Return [x, y] of the center of cell containing provided text 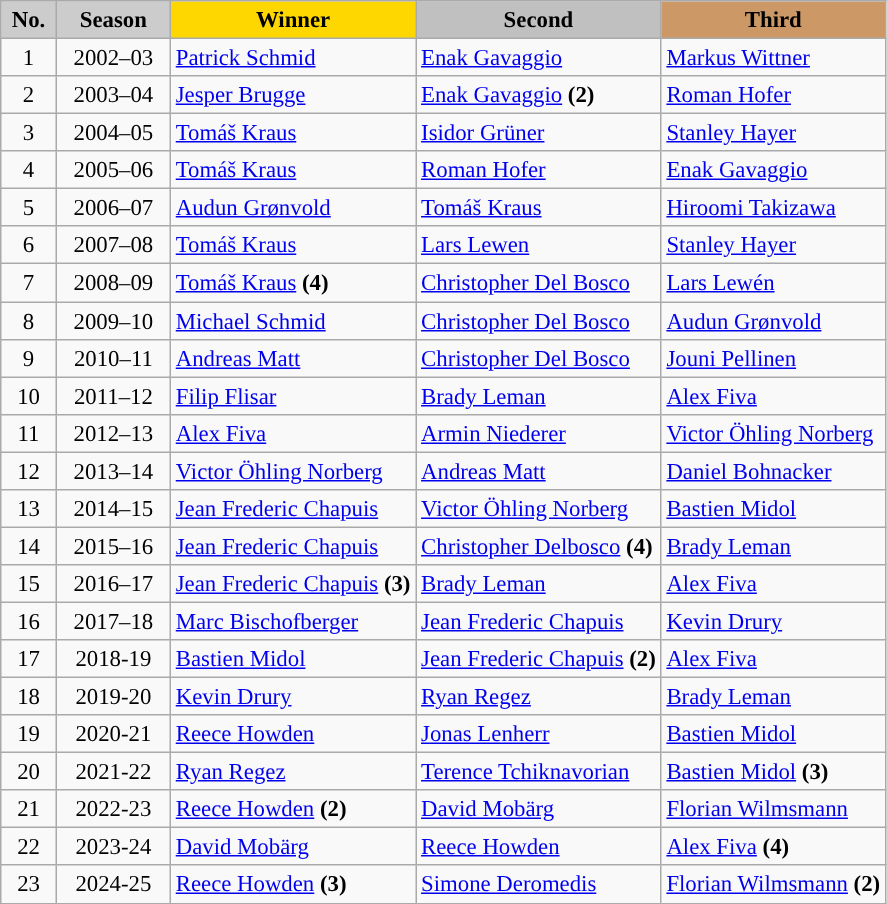
Bastien Midol (3) [773, 772]
19 [29, 734]
13 [29, 509]
17 [29, 659]
2016–17 [113, 584]
Winner [292, 20]
Lars Lewen [538, 245]
Marc Bischofberger [292, 621]
16 [29, 621]
23 [29, 885]
2007–08 [113, 245]
Simone Deromedis [538, 885]
Patrick Schmid [292, 58]
Florian Wilmsmann [773, 809]
2006–07 [113, 208]
2011–12 [113, 396]
20 [29, 772]
2015–16 [113, 546]
2021-22 [113, 772]
2017–18 [113, 621]
2023-24 [113, 847]
Third [773, 20]
2010–11 [113, 358]
Season [113, 20]
1 [29, 58]
6 [29, 245]
Jonas Lenherr [538, 734]
Reece Howden (3) [292, 885]
Jean Frederic Chapuis (3) [292, 584]
2 [29, 95]
2013–14 [113, 471]
21 [29, 809]
2012–13 [113, 433]
8 [29, 321]
2019-20 [113, 697]
12 [29, 471]
9 [29, 358]
Jesper Brugge [292, 95]
Enak Gavaggio (2) [538, 95]
18 [29, 697]
2009–10 [113, 321]
2003–04 [113, 95]
Florian Wilmsmann (2) [773, 885]
Hiroomi Takizawa [773, 208]
Michael Schmid [292, 321]
2022-23 [113, 809]
Tomáš Kraus (4) [292, 283]
Jean Frederic Chapuis (2) [538, 659]
Reece Howden (2) [292, 809]
11 [29, 433]
Daniel Bohnacker [773, 471]
Terence Tchiknavorian [538, 772]
2005–06 [113, 170]
2002–03 [113, 58]
Second [538, 20]
22 [29, 847]
Filip Flisar [292, 396]
No. [29, 20]
Christopher Delbosco (4) [538, 546]
2008–09 [113, 283]
4 [29, 170]
5 [29, 208]
Jouni Pellinen [773, 358]
3 [29, 133]
10 [29, 396]
2020-21 [113, 734]
Alex Fiva (4) [773, 847]
2004–05 [113, 133]
14 [29, 546]
Isidor Grüner [538, 133]
Markus Wittner [773, 58]
2014–15 [113, 509]
2024-25 [113, 885]
Armin Niederer [538, 433]
15 [29, 584]
Lars Lewén [773, 283]
7 [29, 283]
2018-19 [113, 659]
